Provide the (X, Y) coordinate of the cell's center where the given text is located.  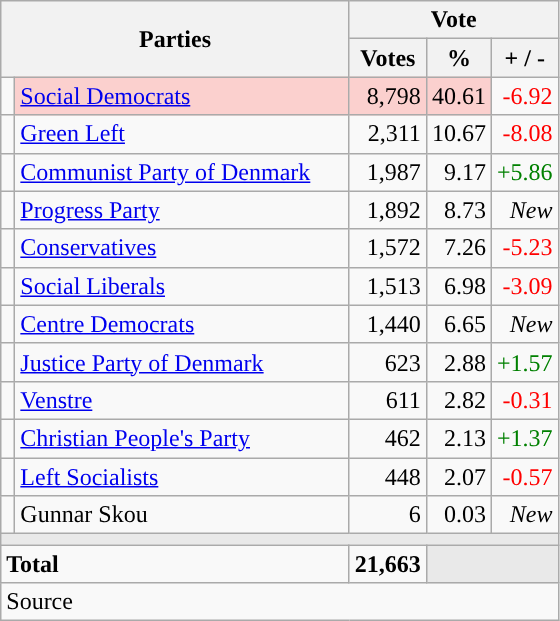
Centre Democrats (182, 324)
Parties (176, 39)
10.67 (458, 134)
Communist Party of Denmark (182, 172)
2.07 (458, 477)
6.65 (458, 324)
-8.08 (524, 134)
0.03 (458, 515)
Venstre (182, 400)
+1.37 (524, 438)
2.82 (458, 400)
Source (280, 602)
462 (388, 438)
1,440 (388, 324)
+ / - (524, 58)
Left Socialists (182, 477)
Conservatives (182, 248)
Justice Party of Denmark (182, 362)
1,572 (388, 248)
2,311 (388, 134)
Social Democrats (182, 96)
+5.86 (524, 172)
1,892 (388, 210)
8,798 (388, 96)
6 (388, 515)
Green Left (182, 134)
Votes (388, 58)
611 (388, 400)
Social Liberals (182, 286)
-6.92 (524, 96)
7.26 (458, 248)
1,513 (388, 286)
2.13 (458, 438)
-3.09 (524, 286)
Vote (454, 20)
2.88 (458, 362)
-0.31 (524, 400)
9.17 (458, 172)
40.61 (458, 96)
Total (176, 564)
21,663 (388, 564)
448 (388, 477)
+1.57 (524, 362)
Christian People's Party (182, 438)
623 (388, 362)
8.73 (458, 210)
Progress Party (182, 210)
-5.23 (524, 248)
% (458, 58)
6.98 (458, 286)
Gunnar Skou (182, 515)
1,987 (388, 172)
-0.57 (524, 477)
